Search for the cell housing the specified text and yield its (x, y) center coordinate. 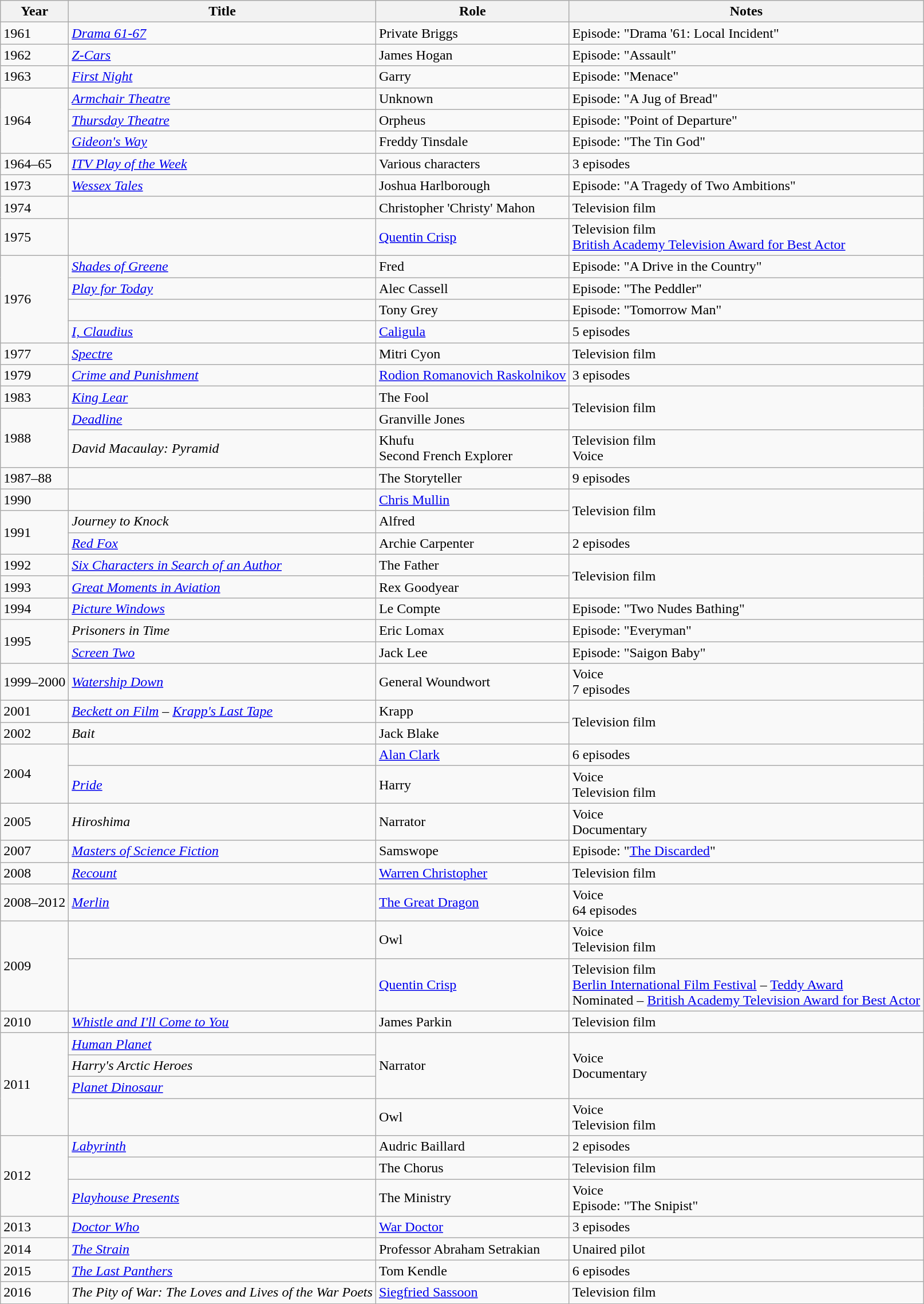
1964 (34, 120)
Tom Kendle (472, 1271)
1974 (34, 207)
1983 (34, 397)
Voice7 episodes (747, 682)
2005 (34, 822)
Episode: "The Tin God" (747, 142)
Episode: "A Drive in the Country" (747, 266)
Alan Clark (472, 755)
Harry's Arctic Heroes (222, 1065)
Rodion Romanovich Raskolnikov (472, 376)
Episode: "A Tragedy of Two Ambitions" (747, 185)
Hiroshima (222, 822)
9 episodes (747, 478)
Rex Goodyear (472, 587)
Episode: "The Discarded" (747, 851)
1964–65 (34, 164)
Great Moments in Aviation (222, 587)
Labyrinth (222, 1147)
Notes (747, 11)
Warren Christopher (472, 873)
Six Characters in Search of an Author (222, 565)
Episode: "Saigon Baby" (747, 652)
1991 (34, 532)
2016 (34, 1293)
Freddy Tinsdale (472, 142)
The Pity of War: The Loves and Lives of the War Poets (222, 1293)
James Parkin (472, 1022)
Bait (222, 733)
Caligula (472, 332)
5 episodes (747, 332)
2011 (34, 1084)
The Ministry (472, 1198)
Tony Grey (472, 310)
1976 (34, 299)
Role (472, 11)
Whistle and I'll Come to You (222, 1022)
Episode: "The Peddler" (747, 288)
Samswope (472, 851)
Episode: "Menace" (747, 77)
Z-Cars (222, 55)
Year (34, 11)
Doctor Who (222, 1227)
1979 (34, 376)
1975 (34, 237)
I, Claudius (222, 332)
2008 (34, 873)
Professor Abraham Setrakian (472, 1249)
Episode: "Point of Departure" (747, 120)
1994 (34, 608)
Human Planet (222, 1044)
Recount (222, 873)
1973 (34, 185)
Private Briggs (472, 33)
1962 (34, 55)
Pride (222, 784)
Armchair Theatre (222, 98)
Merlin (222, 902)
1992 (34, 565)
Episode: "Two Nudes Bathing" (747, 608)
King Lear (222, 397)
2009 (34, 966)
The Chorus (472, 1168)
Prisoners in Time (222, 630)
General Woundwort (472, 682)
Watership Down (222, 682)
The Father (472, 565)
1995 (34, 641)
Thursday Theatre (222, 120)
The Strain (222, 1249)
2012 (34, 1176)
1990 (34, 500)
Drama 61-67 (222, 33)
Title (222, 11)
Television filmVoice (747, 449)
Alfred (472, 521)
Krapp (472, 712)
Eric Lomax (472, 630)
Granville Jones (472, 419)
Unaired pilot (747, 1249)
Screen Two (222, 652)
Episode: "Drama '61: Local Incident" (747, 33)
Unknown (472, 98)
1961 (34, 33)
KhufuSecond French Explorer (472, 449)
Episode: "Assault" (747, 55)
Siegfried Sassoon (472, 1293)
2002 (34, 733)
1977 (34, 354)
Mitri Cyon (472, 354)
Audric Baillard (472, 1147)
2014 (34, 1249)
1963 (34, 77)
1993 (34, 587)
Garry (472, 77)
Fred (472, 266)
Television filmBerlin International Film Festival – Teddy AwardNominated – British Academy Television Award for Best Actor (747, 985)
Picture Windows (222, 608)
Spectre (222, 354)
2004 (34, 774)
Beckett on Film – Krapp's Last Tape (222, 712)
2001 (34, 712)
Le Compte (472, 608)
The Storyteller (472, 478)
1987–88 (34, 478)
Television filmBritish Academy Television Award for Best Actor (747, 237)
2013 (34, 1227)
1988 (34, 437)
Episode: "A Jug of Bread" (747, 98)
Voice64 episodes (747, 902)
The Last Panthers (222, 1271)
Jack Blake (472, 733)
Crime and Punishment (222, 376)
2008–2012 (34, 902)
Episode: "Everyman" (747, 630)
Various characters (472, 164)
ITV Play of the Week (222, 164)
Joshua Harlborough (472, 185)
Episode: "Tomorrow Man" (747, 310)
Deadline (222, 419)
Chris Mullin (472, 500)
Harry (472, 784)
Red Fox (222, 543)
Archie Carpenter (472, 543)
Play for Today (222, 288)
Christopher 'Christy' Mahon (472, 207)
The Great Dragon (472, 902)
James Hogan (472, 55)
Gideon's Way (222, 142)
Orpheus (472, 120)
Shades of Greene (222, 266)
1999–2000 (34, 682)
2010 (34, 1022)
David Macaulay: Pyramid (222, 449)
War Doctor (472, 1227)
VoiceEpisode: "The Snipist" (747, 1198)
Jack Lee (472, 652)
First Night (222, 77)
Journey to Knock (222, 521)
2007 (34, 851)
Masters of Science Fiction (222, 851)
Wessex Tales (222, 185)
Playhouse Presents (222, 1198)
Alec Cassell (472, 288)
2015 (34, 1271)
The Fool (472, 397)
Planet Dinosaur (222, 1087)
